Detect which cell encompasses the target text, then output its (x, y) center coordinate. 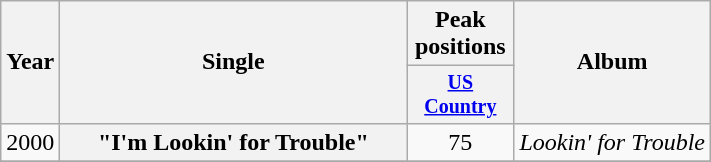
Peak positions (460, 34)
"I'm Lookin' for Trouble" (234, 142)
2000 (30, 142)
Lookin' for Trouble (612, 142)
Album (612, 62)
Single (234, 62)
US Country (460, 94)
Year (30, 62)
75 (460, 142)
